Output the (x, y) coordinate of the center of the cell containing the given text.  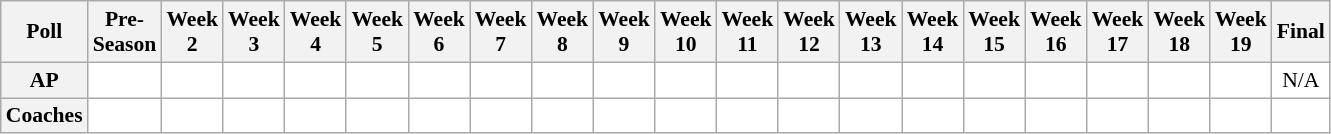
Week14 (933, 32)
Week15 (994, 32)
Week3 (254, 32)
Week2 (192, 32)
Week6 (439, 32)
Week5 (377, 32)
Week8 (562, 32)
Week11 (748, 32)
Week12 (809, 32)
Week16 (1056, 32)
Week13 (871, 32)
Pre-Season (125, 32)
Final (1301, 32)
Week9 (624, 32)
Week19 (1241, 32)
Week10 (686, 32)
AP (44, 80)
Week17 (1118, 32)
Poll (44, 32)
N/A (1301, 80)
Week4 (316, 32)
Coaches (44, 116)
Week7 (501, 32)
Week18 (1179, 32)
